Return (X, Y) of the center of cell containing provided text 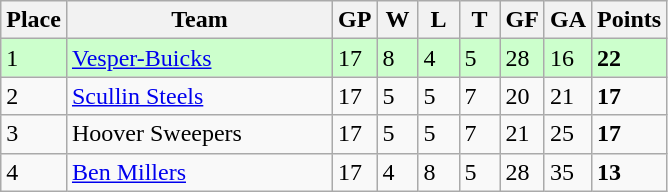
Points (630, 20)
16 (568, 58)
Team (199, 20)
13 (630, 172)
Vesper-Buicks (199, 58)
Place (34, 20)
W (398, 20)
GA (568, 20)
22 (630, 58)
3 (34, 134)
L (438, 20)
2 (34, 96)
GP (355, 20)
T (480, 20)
20 (522, 96)
Hoover Sweepers (199, 134)
Scullin Steels (199, 96)
GF (522, 20)
1 (34, 58)
25 (568, 134)
35 (568, 172)
Ben Millers (199, 172)
